Search for the cell housing the specified text and yield its (X, Y) center coordinate. 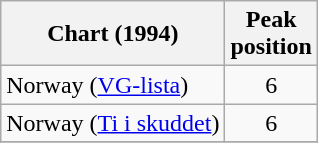
Peakposition (271, 34)
Norway (Ti i skuddet) (113, 123)
Chart (1994) (113, 34)
Norway (VG-lista) (113, 85)
